Capture the cell that displays the provided text and extract its [X, Y] central coordinate. 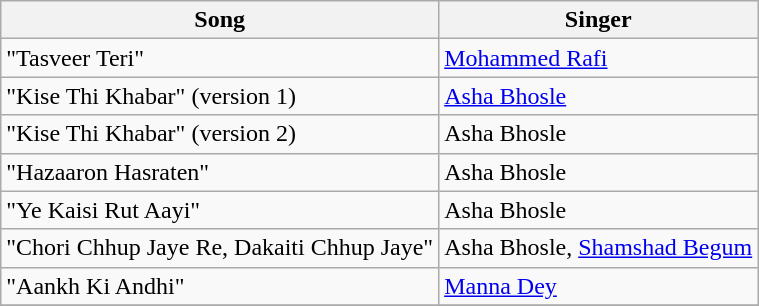
"Chori Chhup Jaye Re, Dakaiti Chhup Jaye" [220, 248]
"Aankh Ki Andhi" [220, 286]
"Hazaaron Hasraten" [220, 172]
Singer [598, 20]
Song [220, 20]
Manna Dey [598, 286]
Asha Bhosle, Shamshad Begum [598, 248]
"Tasveer Teri" [220, 58]
"Kise Thi Khabar" (version 2) [220, 134]
"Kise Thi Khabar" (version 1) [220, 96]
Mohammed Rafi [598, 58]
"Ye Kaisi Rut Aayi" [220, 210]
